Detect which cell encompasses the target text, then output its [x, y] center coordinate. 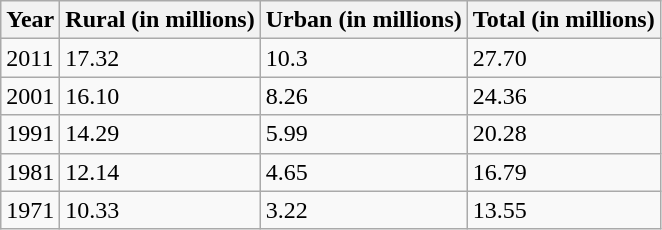
5.99 [364, 134]
2001 [30, 96]
10.33 [160, 210]
Year [30, 20]
Rural (in millions) [160, 20]
8.26 [364, 96]
13.55 [564, 210]
2011 [30, 58]
1971 [30, 210]
Total (in millions) [564, 20]
16.79 [564, 172]
17.32 [160, 58]
27.70 [564, 58]
10.3 [364, 58]
20.28 [564, 134]
4.65 [364, 172]
16.10 [160, 96]
1981 [30, 172]
1991 [30, 134]
12.14 [160, 172]
14.29 [160, 134]
3.22 [364, 210]
24.36 [564, 96]
Urban (in millions) [364, 20]
